Search for the cell housing the specified text and yield its (X, Y) center coordinate. 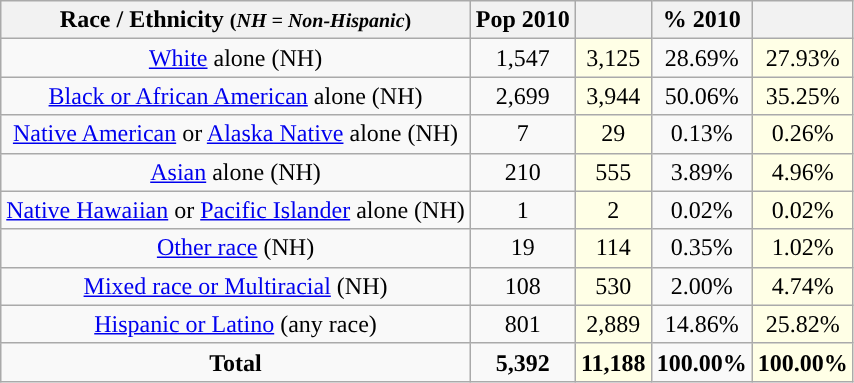
555 (613, 172)
27.93% (802, 58)
Native American or Alaska Native alone (NH) (236, 134)
White alone (NH) (236, 58)
Native Hawaiian or Pacific Islander alone (NH) (236, 210)
1.02% (802, 248)
Total (236, 362)
5,392 (522, 362)
530 (613, 286)
2,889 (613, 324)
Black or African American alone (NH) (236, 96)
19 (522, 248)
29 (613, 134)
801 (522, 324)
114 (613, 248)
108 (522, 286)
35.25% (802, 96)
0.26% (802, 134)
0.13% (702, 134)
% 2010 (702, 20)
3,944 (613, 96)
Asian alone (NH) (236, 172)
11,188 (613, 362)
2.00% (702, 286)
3.89% (702, 172)
1 (522, 210)
0.35% (702, 248)
7 (522, 134)
28.69% (702, 58)
2 (613, 210)
Race / Ethnicity (NH = Non-Hispanic) (236, 20)
Other race (NH) (236, 248)
Mixed race or Multiracial (NH) (236, 286)
Pop 2010 (522, 20)
50.06% (702, 96)
210 (522, 172)
4.74% (802, 286)
25.82% (802, 324)
Hispanic or Latino (any race) (236, 324)
3,125 (613, 58)
2,699 (522, 96)
14.86% (702, 324)
4.96% (802, 172)
1,547 (522, 58)
